From the cell containing the given text, extract its center point as (X, Y) coordinate. 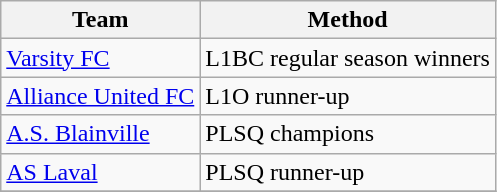
L1BC regular season winners (348, 58)
L1O runner-up (348, 96)
Method (348, 20)
A.S. Blainville (100, 134)
AS Laval (100, 172)
PLSQ champions (348, 134)
Alliance United FC (100, 96)
Varsity FC (100, 58)
PLSQ runner-up (348, 172)
Team (100, 20)
